Return [x, y] of the center of cell containing provided text 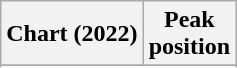
Chart (2022) [72, 34]
Peakposition [189, 34]
